Search for the cell housing the specified text and yield its [x, y] center coordinate. 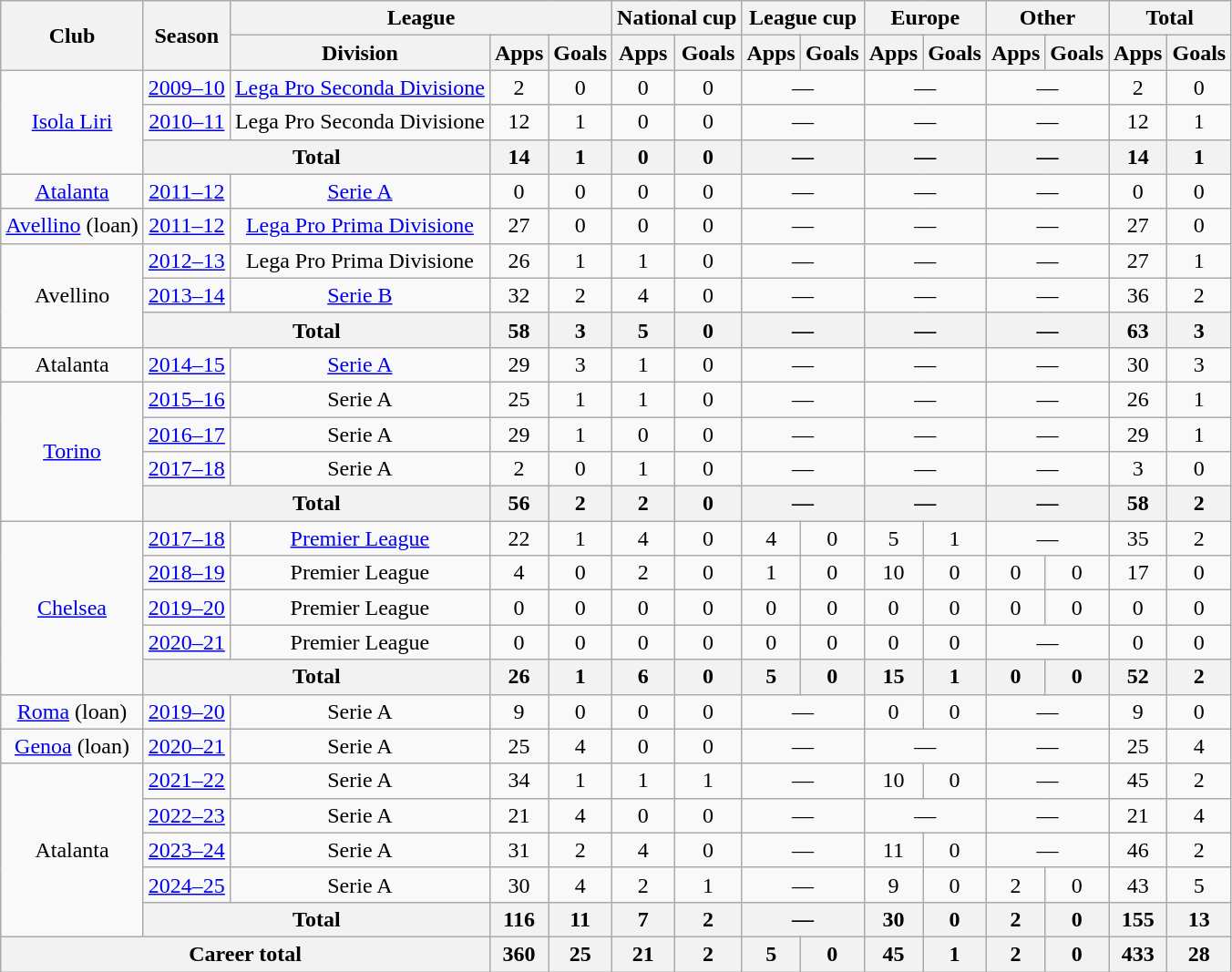
Season [186, 36]
2014–15 [186, 364]
2009–10 [186, 87]
Avellino [73, 295]
Europe [925, 18]
2013–14 [186, 295]
National cup [677, 18]
2018–19 [186, 573]
7 [643, 919]
Career total [246, 954]
Chelsea [73, 608]
56 [518, 504]
Serie B [359, 295]
2016–17 [186, 435]
Isola Liri [73, 122]
2015–16 [186, 399]
13 [1199, 919]
63 [1138, 330]
Torino [73, 451]
2021–22 [186, 781]
Division [359, 53]
2024–25 [186, 885]
2010–11 [186, 122]
35 [1138, 538]
34 [518, 781]
36 [1138, 295]
22 [518, 538]
360 [518, 954]
43 [1138, 885]
League cup [803, 18]
Other [1047, 18]
31 [518, 850]
15 [893, 677]
League [421, 18]
Avellino (loan) [73, 226]
Genoa (loan) [73, 746]
2023–24 [186, 850]
6 [643, 677]
Roma (loan) [73, 711]
46 [1138, 850]
155 [1138, 919]
17 [1138, 573]
2012–13 [186, 261]
433 [1138, 954]
32 [518, 295]
116 [518, 919]
28 [1199, 954]
2022–23 [186, 815]
Club [73, 36]
52 [1138, 677]
